Return the [x, y] coordinate for the center point of the cell that contains the specified text.  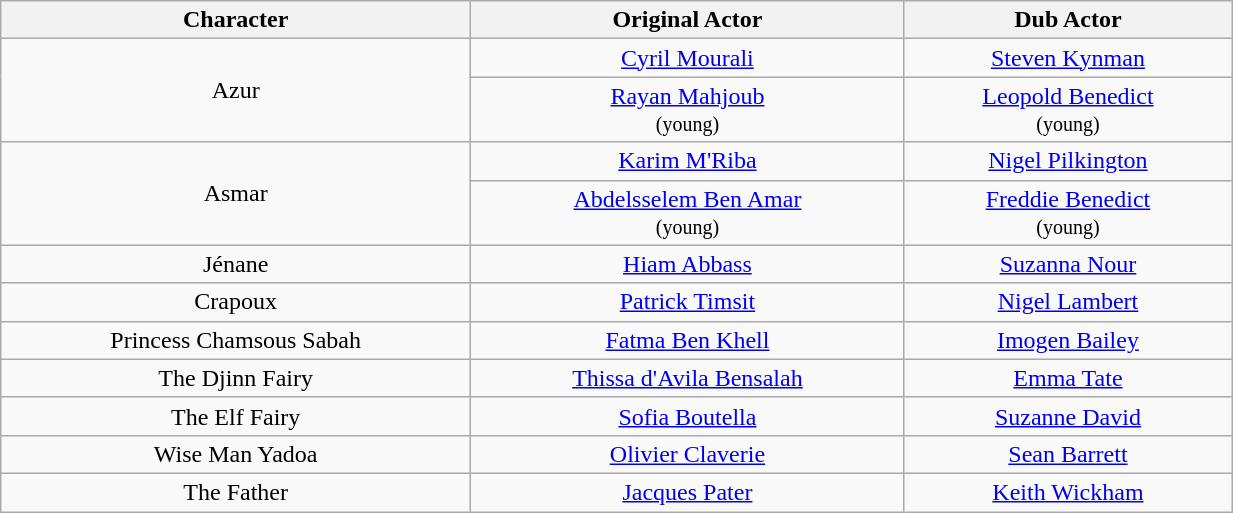
Steven Kynman [1068, 58]
Hiam Abbass [688, 264]
Sean Barrett [1068, 454]
Azur [236, 90]
Nigel Pilkington [1068, 161]
Freddie Benedict(young) [1068, 212]
Crapoux [236, 302]
The Elf Fairy [236, 416]
Olivier Claverie [688, 454]
Fatma Ben Khell [688, 340]
Suzanna Nour [1068, 264]
Sofia Boutella [688, 416]
Princess Chamsous Sabah [236, 340]
Keith Wickham [1068, 492]
Wise Man Yadoa [236, 454]
Original Actor [688, 20]
Nigel Lambert [1068, 302]
Suzanne David [1068, 416]
Karim M'Riba [688, 161]
Patrick Timsit [688, 302]
Rayan Mahjoub(young) [688, 110]
Character [236, 20]
Dub Actor [1068, 20]
Abdelsselem Ben Amar(young) [688, 212]
Jacques Pater [688, 492]
Jénane [236, 264]
Asmar [236, 194]
Leopold Benedict(young) [1068, 110]
Emma Tate [1068, 378]
The Djinn Fairy [236, 378]
The Father [236, 492]
Imogen Bailey [1068, 340]
Thissa d'Avila Bensalah [688, 378]
Cyril Mourali [688, 58]
